For the text-containing cell, return its midpoint in (x, y) coordinate format. 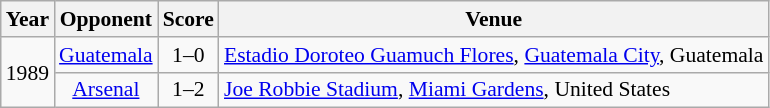
1–2 (188, 90)
Opponent (106, 19)
Score (188, 19)
Venue (494, 19)
1989 (28, 72)
Estadio Doroteo Guamuch Flores, Guatemala City, Guatemala (494, 55)
Year (28, 19)
Arsenal (106, 90)
1–0 (188, 55)
Joe Robbie Stadium, Miami Gardens, United States (494, 90)
Guatemala (106, 55)
